Find where the given text appears and provide that cell's center as [X, Y] coordinate. 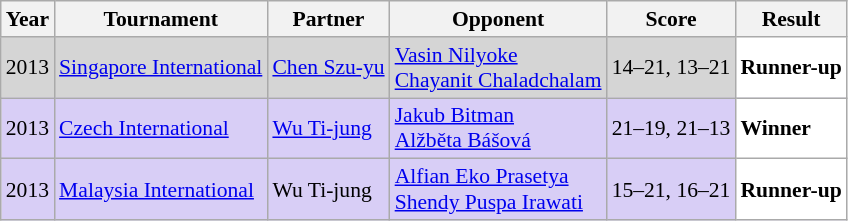
Result [790, 19]
15–21, 16–21 [672, 190]
Opponent [498, 19]
Partner [328, 19]
Winner [790, 128]
21–19, 21–13 [672, 128]
Malaysia International [160, 190]
Czech International [160, 128]
Jakub Bitman Alžběta Bášová [498, 128]
Vasin Nilyoke Chayanit Chaladchalam [498, 68]
Year [28, 19]
14–21, 13–21 [672, 68]
Alfian Eko Prasetya Shendy Puspa Irawati [498, 190]
Singapore International [160, 68]
Chen Szu-yu [328, 68]
Score [672, 19]
Tournament [160, 19]
